Find where the given text appears and provide that cell's center as [x, y] coordinate. 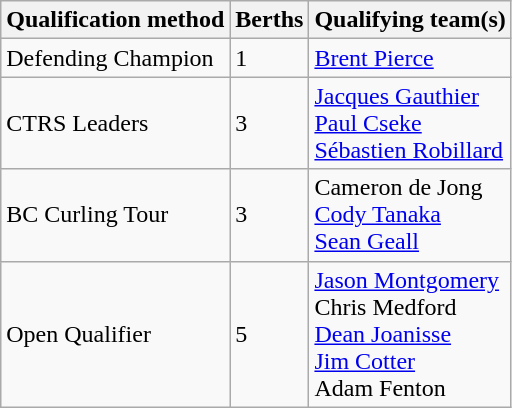
Brent Pierce [410, 58]
5 [270, 334]
Berths [270, 20]
Cameron de Jong Cody Tanaka Sean Geall [410, 215]
Qualification method [116, 20]
Jacques Gauthier Paul Cseke Sébastien Robillard [410, 123]
BC Curling Tour [116, 215]
Jason Montgomery Chris Medford Dean Joanisse Jim Cotter Adam Fenton [410, 334]
Defending Champion [116, 58]
1 [270, 58]
CTRS Leaders [116, 123]
Qualifying team(s) [410, 20]
Open Qualifier [116, 334]
